From the cell containing the given text, extract its center point as (x, y) coordinate. 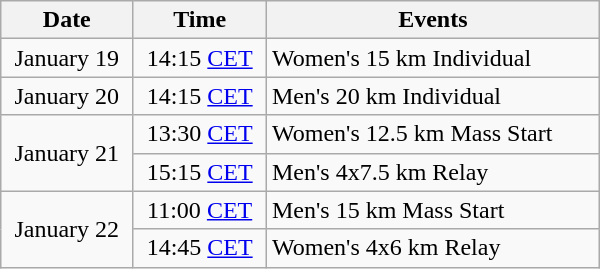
15:15 CET (200, 172)
Events (432, 20)
Women's 12.5 km Mass Start (432, 134)
January 20 (67, 96)
Men's 15 km Mass Start (432, 210)
January 19 (67, 58)
Women's 4x6 km Relay (432, 248)
14:45 CET (200, 248)
Women's 15 km Individual (432, 58)
Date (67, 20)
January 21 (67, 153)
13:30 CET (200, 134)
Men's 20 km Individual (432, 96)
January 22 (67, 229)
11:00 CET (200, 210)
Time (200, 20)
Men's 4x7.5 km Relay (432, 172)
